Search for the cell housing the specified text and yield its [x, y] center coordinate. 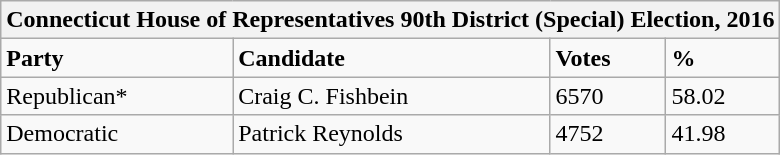
% [723, 58]
58.02 [723, 96]
Connecticut House of Representatives 90th District (Special) Election, 2016 [390, 20]
Votes [608, 58]
Democratic [117, 134]
Craig C. Fishbein [392, 96]
41.98 [723, 134]
Republican* [117, 96]
Candidate [392, 58]
4752 [608, 134]
Party [117, 58]
Patrick Reynolds [392, 134]
6570 [608, 96]
